Return the [X, Y] coordinate for the center point of the cell that contains the specified text.  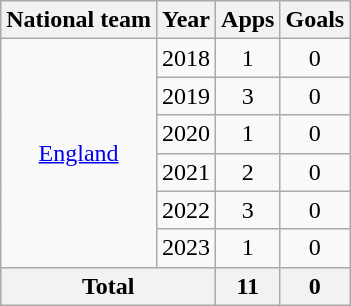
2023 [186, 248]
2021 [186, 172]
2022 [186, 210]
Apps [248, 20]
Year [186, 20]
Goals [315, 20]
National team [79, 20]
11 [248, 286]
2018 [186, 58]
England [79, 153]
Total [108, 286]
2020 [186, 134]
2 [248, 172]
2019 [186, 96]
